For the text-containing cell, return its midpoint in [X, Y] coordinate format. 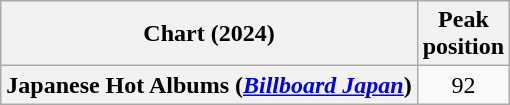
Chart (2024) [209, 34]
Japanese Hot Albums (Billboard Japan) [209, 85]
Peakposition [463, 34]
92 [463, 85]
